Search for the cell housing the specified text and yield its [x, y] center coordinate. 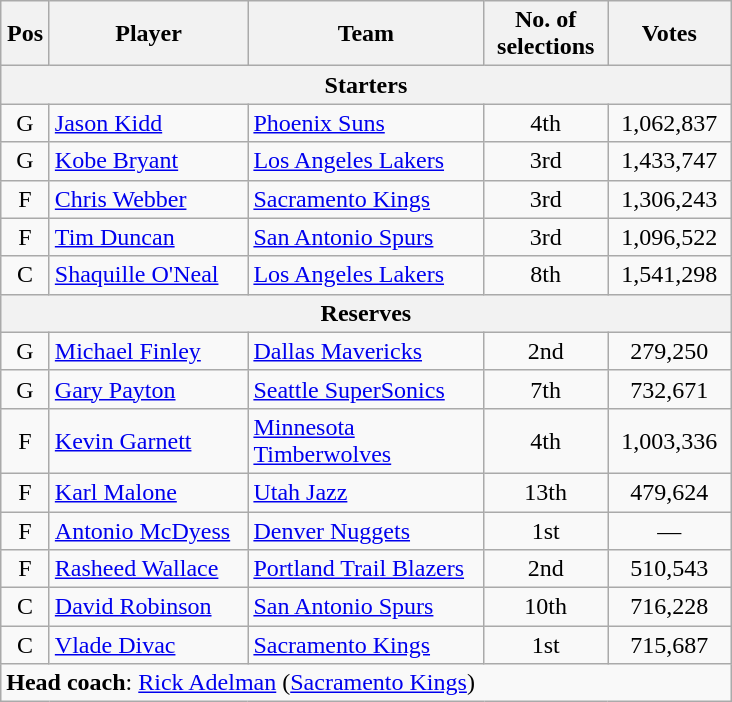
8th [546, 275]
Dallas Mavericks [366, 351]
732,671 [670, 389]
1,306,243 [670, 199]
1,096,522 [670, 237]
Portland Trail Blazers [366, 569]
Kevin Garnett [148, 440]
Shaquille O'Neal [148, 275]
510,543 [670, 569]
Antonio McDyess [148, 531]
1,003,336 [670, 440]
Gary Payton [148, 389]
1,541,298 [670, 275]
715,687 [670, 645]
— [670, 531]
Player [148, 34]
1,062,837 [670, 123]
Pos [26, 34]
Reserves [366, 313]
Seattle SuperSonics [366, 389]
Utah Jazz [366, 492]
7th [546, 389]
Kobe Bryant [148, 161]
Minnesota Timberwolves [366, 440]
10th [546, 607]
Michael Finley [148, 351]
Votes [670, 34]
Vlade Divac [148, 645]
716,228 [670, 607]
David Robinson [148, 607]
1,433,747 [670, 161]
Head coach: Rick Adelman (Sacramento Kings) [366, 683]
Denver Nuggets [366, 531]
Jason Kidd [148, 123]
Starters [366, 85]
Rasheed Wallace [148, 569]
Tim Duncan [148, 237]
No. of selections [546, 34]
Phoenix Suns [366, 123]
Team [366, 34]
479,624 [670, 492]
Chris Webber [148, 199]
Karl Malone [148, 492]
13th [546, 492]
279,250 [670, 351]
